Scan for the cell matching the given text and deliver its [X, Y] coordinate at center. 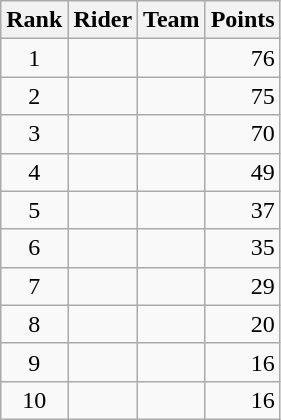
49 [242, 172]
1 [34, 58]
8 [34, 324]
Rank [34, 20]
7 [34, 286]
75 [242, 96]
Rider [103, 20]
70 [242, 134]
Points [242, 20]
2 [34, 96]
29 [242, 286]
Team [172, 20]
35 [242, 248]
76 [242, 58]
3 [34, 134]
6 [34, 248]
5 [34, 210]
4 [34, 172]
10 [34, 400]
37 [242, 210]
9 [34, 362]
20 [242, 324]
